Find where the given text appears and provide that cell's center as (x, y) coordinate. 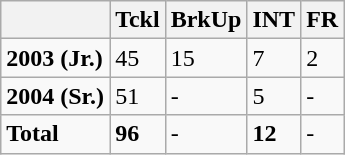
12 (274, 134)
5 (274, 96)
BrkUp (206, 20)
96 (138, 134)
Tckl (138, 20)
2 (322, 58)
INT (274, 20)
FR (322, 20)
7 (274, 58)
45 (138, 58)
2003 (Jr.) (56, 58)
Total (56, 134)
51 (138, 96)
2004 (Sr.) (56, 96)
15 (206, 58)
